Capture the cell that displays the provided text and extract its [X, Y] central coordinate. 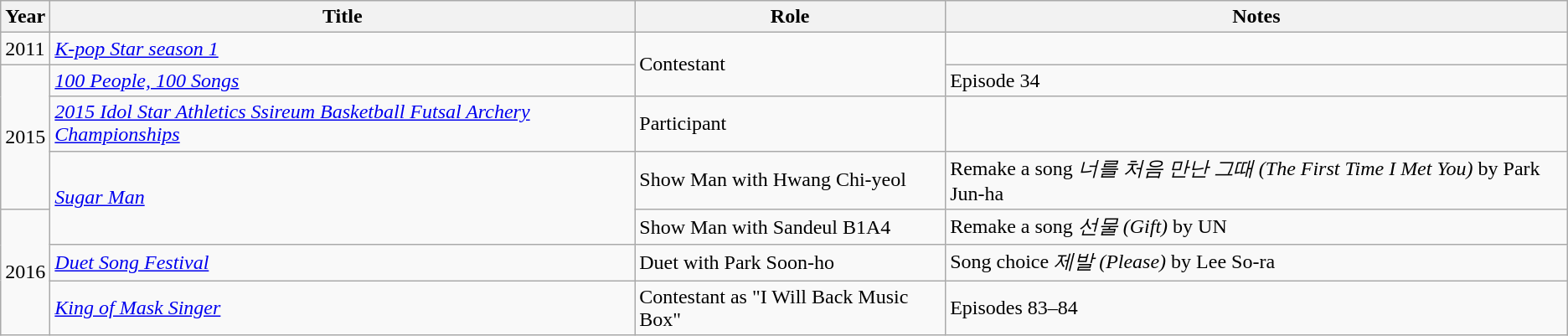
2011 [25, 49]
Show Man with Hwang Chi-yeol [791, 180]
Contestant [791, 65]
100 People, 100 Songs [343, 80]
Remake a song 선물 (Gift) by UN [1256, 228]
Role [791, 17]
Episodes 83–84 [1256, 308]
Duet Song Festival [343, 263]
Sugar Man [343, 198]
Contestant as "I Will Back Music Box" [791, 308]
Notes [1256, 17]
King of Mask Singer [343, 308]
2016 [25, 272]
Song choice 제발 (Please) by Lee So-ra [1256, 263]
Duet with Park Soon-ho [791, 263]
Remake a song 너를 처음 만난 그때 (The First Time I Met You) by Park Jun-ha [1256, 180]
2015 [25, 137]
Title [343, 17]
Year [25, 17]
Show Man with Sandeul B1A4 [791, 228]
Episode 34 [1256, 80]
Participant [791, 124]
2015 Idol Star Athletics Ssireum Basketball Futsal Archery Championships [343, 124]
K-pop Star season 1 [343, 49]
